Locate the cell with the specified text and output its [X, Y] center coordinate. 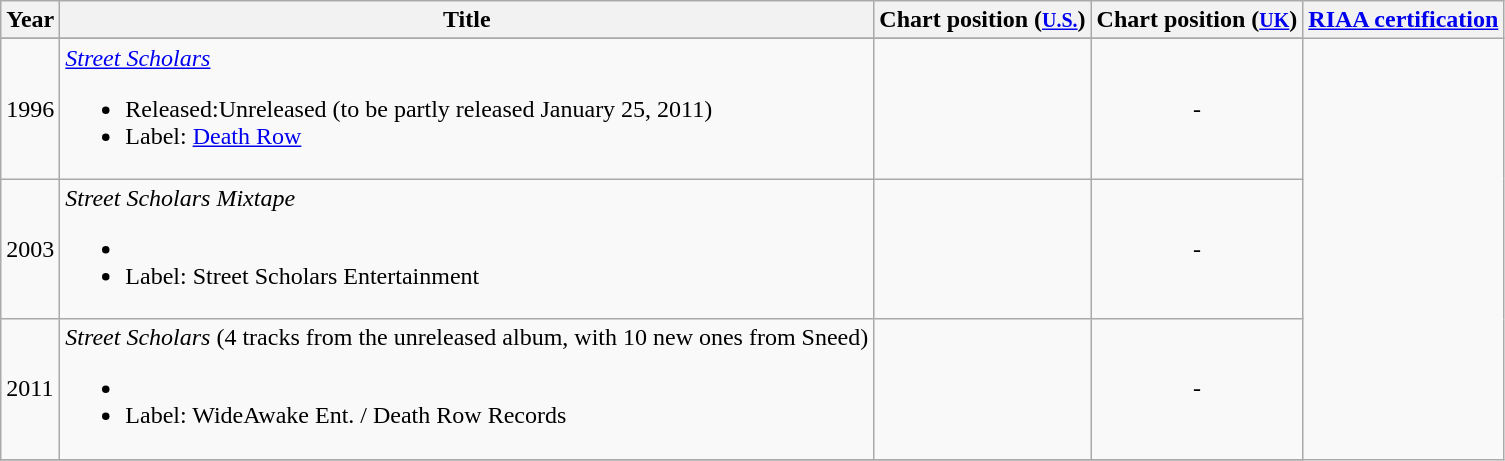
RIAA certification [1404, 20]
Street Scholars MixtapeLabel: Street Scholars Entertainment [467, 249]
2011 [30, 389]
2003 [30, 249]
Street ScholarsReleased:Unreleased (to be partly released January 25, 2011)Label: Death Row [467, 109]
Street Scholars (4 tracks from the unreleased album, with 10 new ones from Sneed)Label: WideAwake Ent. / Death Row Records [467, 389]
Title [467, 20]
Chart position (UK) [1197, 20]
Chart position (U.S.) [982, 20]
Year [30, 20]
1996 [30, 109]
